Extract the [x, y] coordinate from the center of the cell holding the provided text.  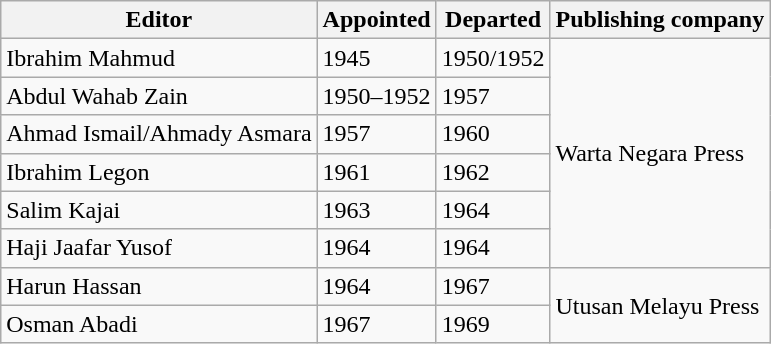
1962 [493, 172]
Haji Jaafar Yusof [159, 248]
Utusan Melayu Press [660, 305]
1945 [376, 58]
Publishing company [660, 20]
Osman Abadi [159, 324]
Editor [159, 20]
Departed [493, 20]
1961 [376, 172]
Appointed [376, 20]
Ibrahim Mahmud [159, 58]
Warta Negara Press [660, 153]
1963 [376, 210]
1969 [493, 324]
Salim Kajai [159, 210]
Harun Hassan [159, 286]
Ibrahim Legon [159, 172]
1950/1952 [493, 58]
1960 [493, 134]
Ahmad Ismail/Ahmady Asmara [159, 134]
1950–1952 [376, 96]
Abdul Wahab Zain [159, 96]
